Find where the given text appears and provide that cell's center as [x, y] coordinate. 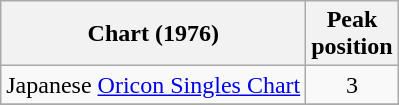
Peakposition [352, 34]
Chart (1976) [154, 34]
3 [352, 85]
Japanese Oricon Singles Chart [154, 85]
